Provide the [X, Y] coordinate of the cell's center where the given text is located.  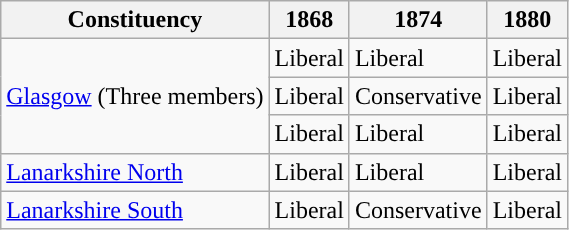
Constituency [135, 20]
Lanarkshire South [135, 210]
1874 [418, 20]
1880 [527, 20]
1868 [309, 20]
Glasgow (Three members) [135, 96]
Lanarkshire North [135, 172]
